From the cell containing the given text, extract its center point as [X, Y] coordinate. 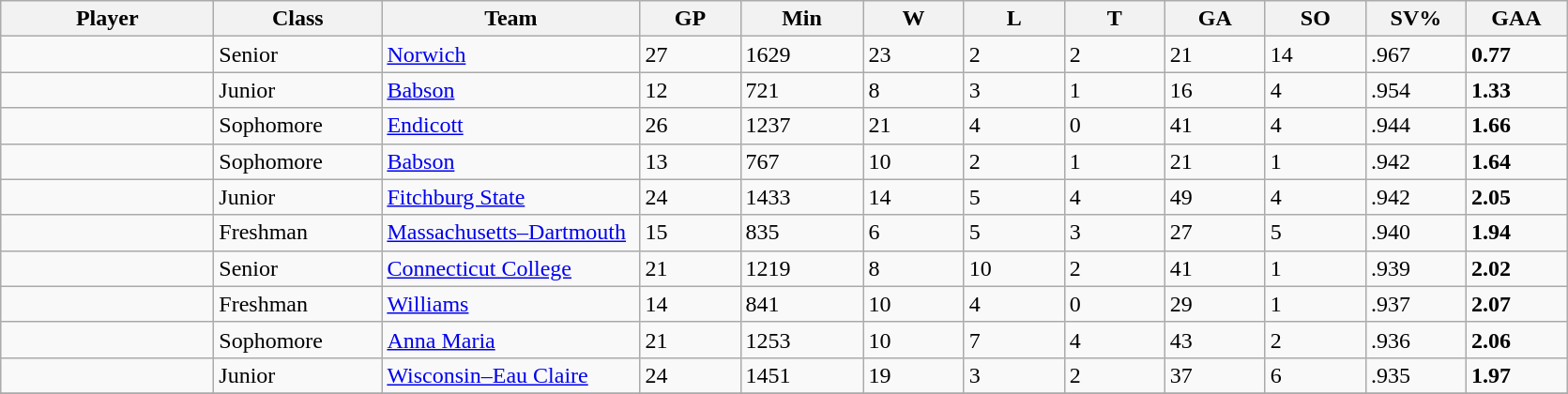
SV% [1415, 19]
2.05 [1516, 197]
T [1115, 19]
SO [1316, 19]
13 [691, 161]
1451 [801, 375]
Fitchburg State [510, 197]
835 [801, 233]
16 [1214, 90]
29 [1214, 304]
49 [1214, 197]
.937 [1415, 304]
L [1013, 19]
1.94 [1516, 233]
1.66 [1516, 126]
.939 [1415, 268]
Massachusetts–Dartmouth [510, 233]
1.33 [1516, 90]
GAA [1516, 19]
Williams [510, 304]
2.02 [1516, 268]
43 [1214, 340]
15 [691, 233]
19 [914, 375]
841 [801, 304]
7 [1013, 340]
0.77 [1516, 54]
1.64 [1516, 161]
1253 [801, 340]
1433 [801, 197]
Norwich [510, 54]
.940 [1415, 233]
.954 [1415, 90]
767 [801, 161]
Anna Maria [510, 340]
Team [510, 19]
.967 [1415, 54]
23 [914, 54]
1237 [801, 126]
2.06 [1516, 340]
.944 [1415, 126]
GA [1214, 19]
.935 [1415, 375]
Endicott [510, 126]
1219 [801, 268]
12 [691, 90]
GP [691, 19]
Player [107, 19]
Wisconsin–Eau Claire [510, 375]
37 [1214, 375]
1629 [801, 54]
Connecticut College [510, 268]
2.07 [1516, 304]
Class [298, 19]
W [914, 19]
.936 [1415, 340]
26 [691, 126]
721 [801, 90]
Min [801, 19]
1.97 [1516, 375]
